Scan for the cell matching the given text and deliver its (X, Y) coordinate at center. 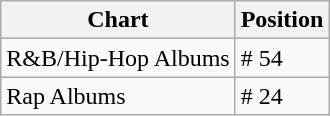
R&B/Hip-Hop Albums (118, 58)
# 54 (282, 58)
# 24 (282, 96)
Rap Albums (118, 96)
Chart (118, 20)
Position (282, 20)
